For the text-containing cell, return its midpoint in [X, Y] coordinate format. 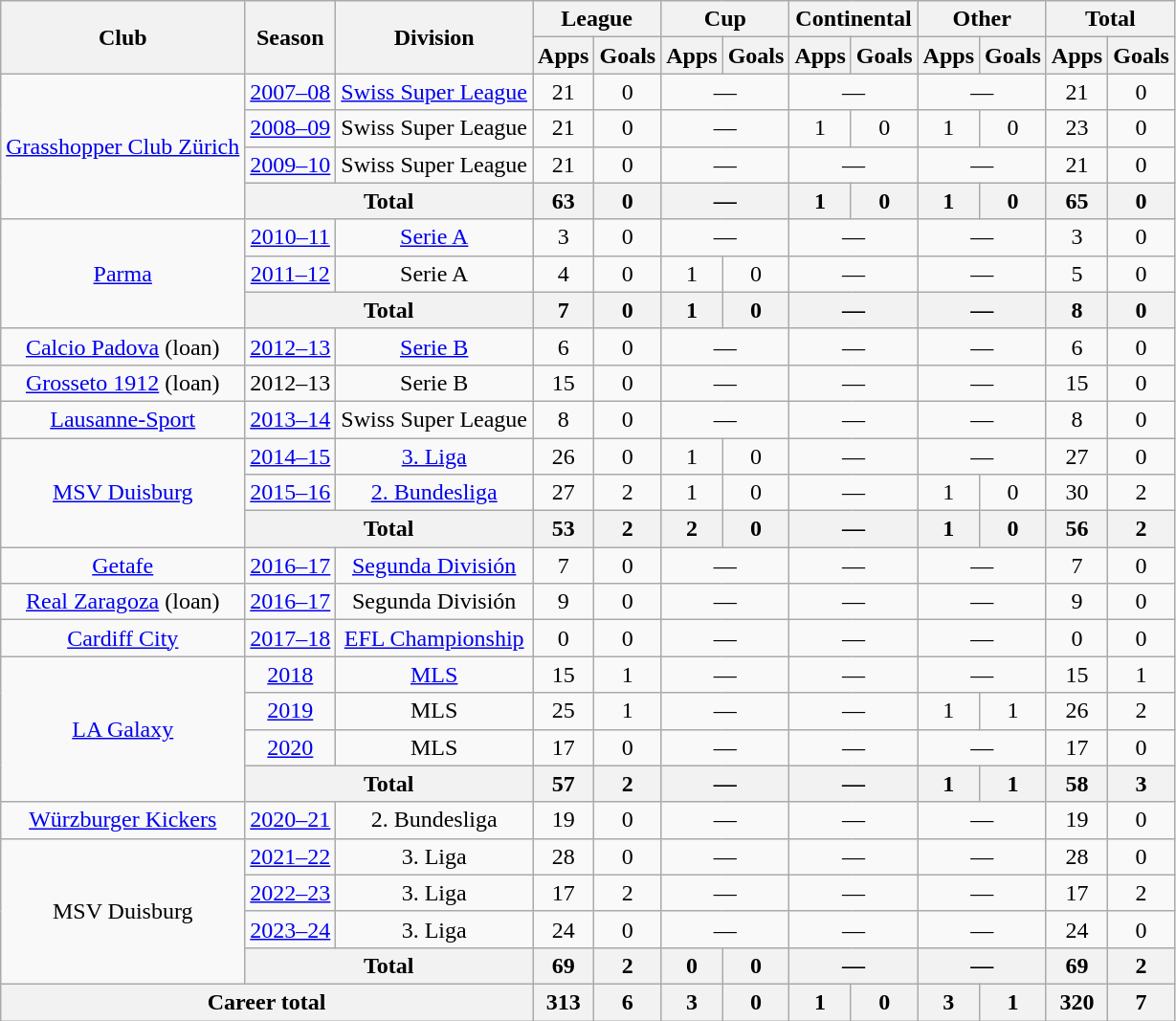
2010–11 [291, 237]
2022–23 [291, 893]
Club [122, 37]
Grosseto 1912 (loan) [122, 383]
League [597, 19]
56 [1076, 529]
2013–14 [291, 419]
53 [564, 529]
2020 [291, 747]
Grasshopper Club Zürich [122, 146]
25 [564, 711]
2008–09 [291, 128]
2023–24 [291, 929]
23 [1076, 128]
Lausanne-Sport [122, 419]
2018 [291, 675]
313 [564, 1002]
Division [434, 37]
LA Galaxy [122, 729]
2014–15 [291, 456]
EFL Championship [434, 638]
4 [564, 274]
2007–08 [291, 92]
Parma [122, 274]
2015–16 [291, 493]
320 [1076, 1002]
65 [1076, 201]
2017–18 [291, 638]
Calcio Padova (loan) [122, 346]
2011–12 [291, 274]
2019 [291, 711]
Getafe [122, 566]
Continental [854, 19]
Cup [725, 19]
5 [1076, 274]
Real Zaragoza (loan) [122, 602]
Other [982, 19]
Career total [267, 1002]
Season [291, 37]
2021–22 [291, 856]
Cardiff City [122, 638]
57 [564, 784]
63 [564, 201]
58 [1076, 784]
2020–21 [291, 820]
2009–10 [291, 165]
Würzburger Kickers [122, 820]
30 [1076, 493]
